Find where the given text appears and provide that cell's center as (x, y) coordinate. 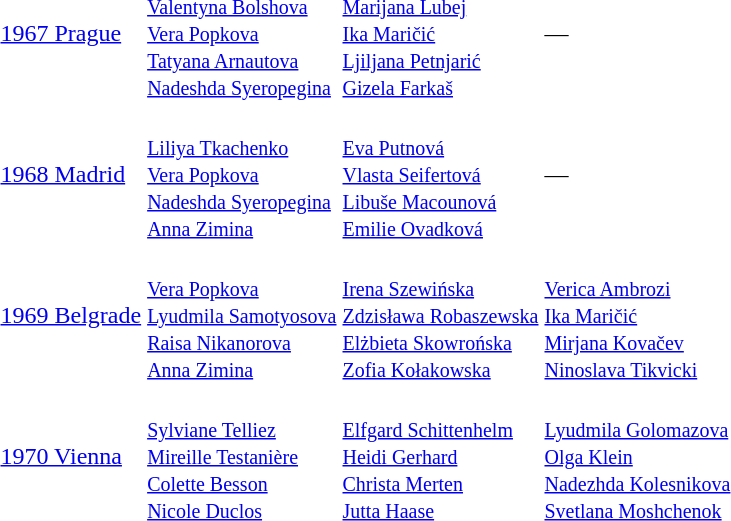
Eva PutnováVlasta SeifertováLibuše MacounováEmilie Ovadková (440, 174)
Vera PopkovaLyudmila SamotyosovaRaisa NikanorovaAnna Zimina (242, 315)
Irena SzewińskaZdzisława RobaszewskaElżbieta SkowrońskaZofia Kołakowska (440, 315)
Liliya TkachenkoVera PopkovaNadeshda SyeropeginaAnna Zimina (242, 174)
